Determine the (x, y) coordinate at the center of the cell enclosing the given text.  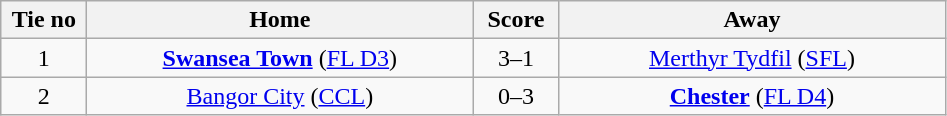
3–1 (516, 58)
Chester (FL D4) (752, 96)
Score (516, 20)
Tie no (44, 20)
Bangor City (CCL) (280, 96)
Away (752, 20)
Merthyr Tydfil (SFL) (752, 58)
Swansea Town (FL D3) (280, 58)
0–3 (516, 96)
Home (280, 20)
2 (44, 96)
1 (44, 58)
